Locate the cell with the specified text and output its [X, Y] center coordinate. 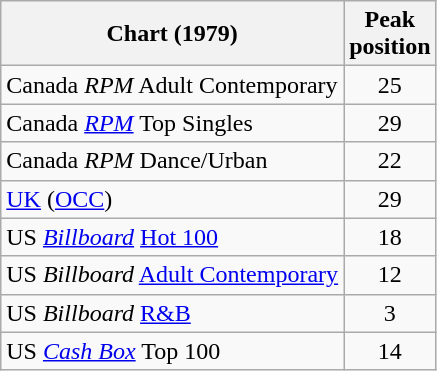
US Billboard R&B [172, 313]
25 [390, 85]
Peakposition [390, 34]
Canada RPM Adult Contemporary [172, 85]
12 [390, 275]
14 [390, 351]
UK (OCC) [172, 199]
US Billboard Adult Contemporary [172, 275]
18 [390, 237]
US Billboard Hot 100 [172, 237]
3 [390, 313]
Canada RPM Top Singles [172, 123]
US Cash Box Top 100 [172, 351]
Chart (1979) [172, 34]
22 [390, 161]
Canada RPM Dance/Urban [172, 161]
